Scan for the cell matching the given text and deliver its [X, Y] coordinate at center. 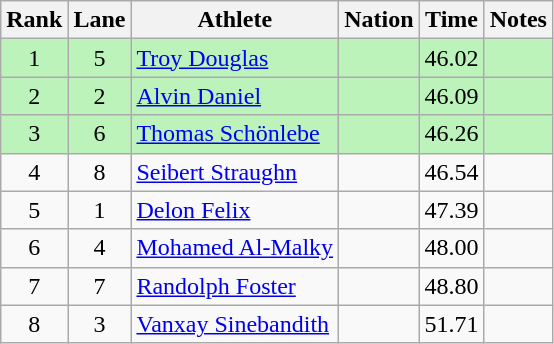
Time [452, 20]
Athlete [235, 20]
Lane [100, 20]
47.39 [452, 210]
Notes [518, 20]
Seibert Straughn [235, 172]
46.26 [452, 134]
Randolph Foster [235, 286]
46.09 [452, 96]
Vanxay Sinebandith [235, 324]
Delon Felix [235, 210]
Alvin Daniel [235, 96]
Mohamed Al-Malky [235, 248]
Troy Douglas [235, 58]
48.80 [452, 286]
46.54 [452, 172]
Rank [34, 20]
Thomas Schönlebe [235, 134]
46.02 [452, 58]
Nation [379, 20]
48.00 [452, 248]
51.71 [452, 324]
